Return (X, Y) of the center of cell containing provided text 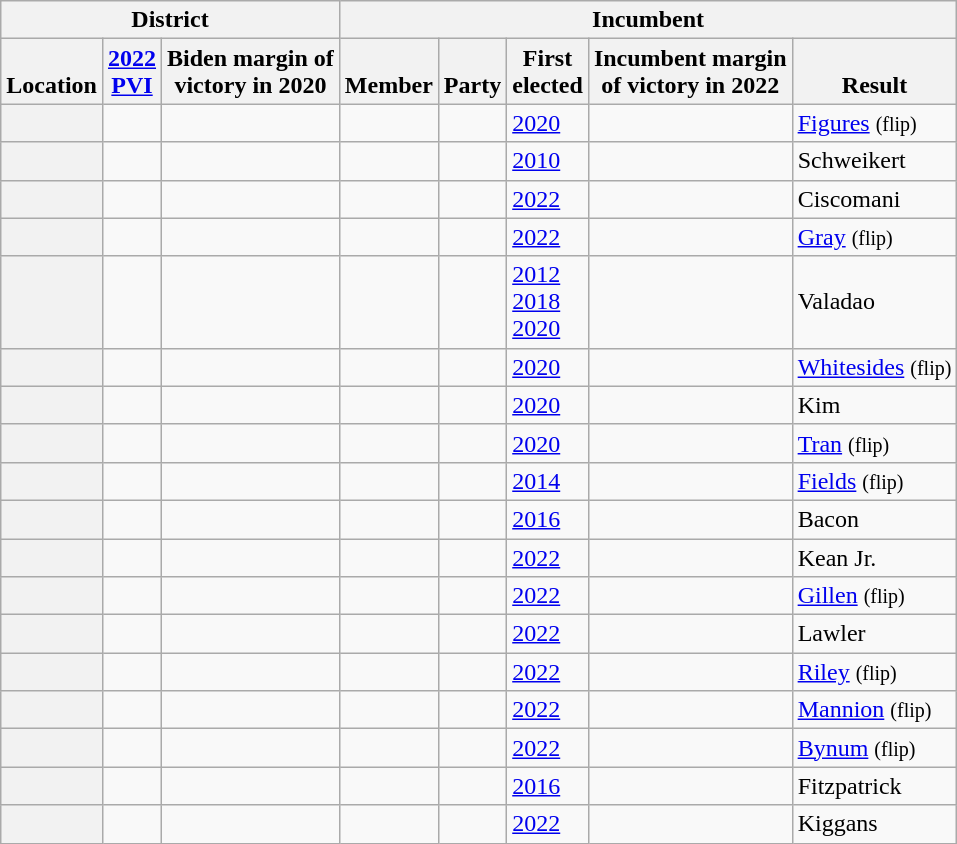
Kim (874, 405)
Whitesides (flip) (874, 367)
Mannion (flip) (874, 710)
Incumbent (648, 20)
2022PVI (132, 72)
Figures (flip) (874, 123)
Member (388, 72)
Gray (flip) (874, 237)
Valadao (874, 302)
Schweikert (874, 161)
Location (52, 72)
Kiggans (874, 824)
20122018 2020 (548, 302)
Kean Jr. (874, 557)
Fields (flip) (874, 481)
Incumbent marginof victory in 2022 (690, 72)
Biden margin ofvictory in 2020 (251, 72)
Riley (flip) (874, 672)
Tran (flip) (874, 443)
Gillen (flip) (874, 596)
Bacon (874, 519)
Lawler (874, 634)
2010 (548, 161)
Bynum (flip) (874, 748)
District (170, 20)
Fitzpatrick (874, 786)
Party (472, 72)
2014 (548, 481)
Result (874, 72)
Firstelected (548, 72)
Ciscomani (874, 199)
